For the text-containing cell, return its midpoint in [X, Y] coordinate format. 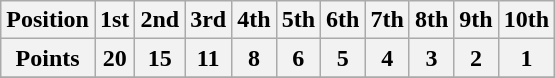
6th [343, 20]
11 [208, 58]
9th [476, 20]
4th [254, 20]
8 [254, 58]
2nd [160, 20]
2 [476, 58]
15 [160, 58]
3 [431, 58]
7th [387, 20]
Points [48, 58]
1 [526, 58]
5th [298, 20]
3rd [208, 20]
1st [114, 20]
Position [48, 20]
6 [298, 58]
10th [526, 20]
20 [114, 58]
5 [343, 58]
4 [387, 58]
8th [431, 20]
